Extract the (X, Y) coordinate from the center of the cell holding the provided text.  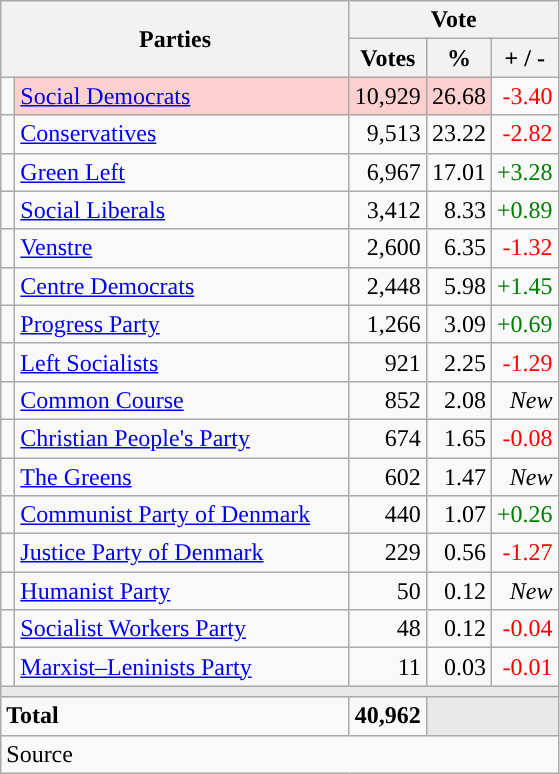
26.68 (458, 96)
Social Liberals (182, 210)
Conservatives (182, 134)
1.07 (458, 515)
Communist Party of Denmark (182, 515)
229 (388, 553)
Parties (176, 39)
Vote (454, 20)
6,967 (388, 172)
6.35 (458, 248)
Social Democrats (182, 96)
2,448 (388, 286)
2,600 (388, 248)
-0.08 (524, 438)
10,929 (388, 96)
Common Course (182, 400)
+0.89 (524, 210)
-0.01 (524, 667)
8.33 (458, 210)
1.65 (458, 438)
23.22 (458, 134)
17.01 (458, 172)
Progress Party (182, 324)
+3.28 (524, 172)
Socialist Workers Party (182, 629)
-1.27 (524, 553)
-2.82 (524, 134)
Justice Party of Denmark (182, 553)
+0.69 (524, 324)
+1.45 (524, 286)
0.56 (458, 553)
Total (176, 716)
3,412 (388, 210)
5.98 (458, 286)
The Greens (182, 477)
% (458, 58)
-0.04 (524, 629)
Marxist–Leninists Party (182, 667)
921 (388, 362)
-1.29 (524, 362)
Green Left (182, 172)
Venstre (182, 248)
440 (388, 515)
1,266 (388, 324)
1.47 (458, 477)
11 (388, 667)
3.09 (458, 324)
2.08 (458, 400)
Votes (388, 58)
Humanist Party (182, 591)
852 (388, 400)
674 (388, 438)
602 (388, 477)
-3.40 (524, 96)
9,513 (388, 134)
40,962 (388, 716)
-1.32 (524, 248)
+ / - (524, 58)
0.03 (458, 667)
Left Socialists (182, 362)
Centre Democrats (182, 286)
48 (388, 629)
2.25 (458, 362)
Source (280, 754)
+0.26 (524, 515)
Christian People's Party (182, 438)
50 (388, 591)
